Scan for the cell matching the given text and deliver its (X, Y) coordinate at center. 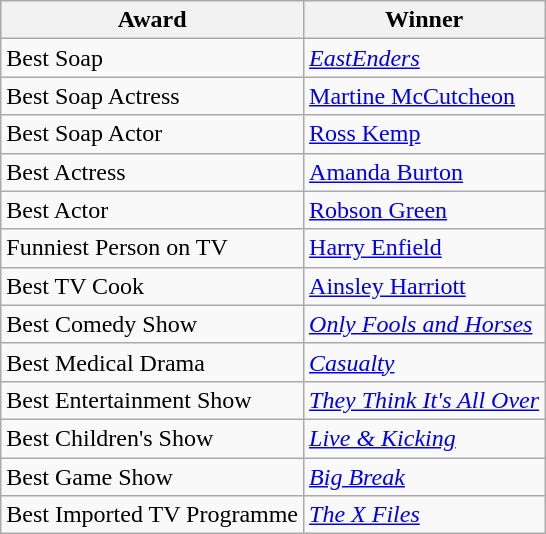
Award (152, 20)
Best Actor (152, 210)
Winner (424, 20)
Best Children's Show (152, 438)
Best Imported TV Programme (152, 515)
EastEnders (424, 58)
Ross Kemp (424, 134)
Big Break (424, 477)
Best Game Show (152, 477)
Only Fools and Horses (424, 324)
Best Medical Drama (152, 362)
Harry Enfield (424, 248)
Martine McCutcheon (424, 96)
Amanda Burton (424, 172)
Robson Green (424, 210)
Best Soap Actress (152, 96)
Best Comedy Show (152, 324)
Funniest Person on TV (152, 248)
Best Soap (152, 58)
Best TV Cook (152, 286)
Best Soap Actor (152, 134)
Best Entertainment Show (152, 400)
Best Actress (152, 172)
The X Files (424, 515)
Casualty (424, 362)
They Think It's All Over (424, 400)
Live & Kicking (424, 438)
Ainsley Harriott (424, 286)
